For the text-containing cell, return its midpoint in [X, Y] coordinate format. 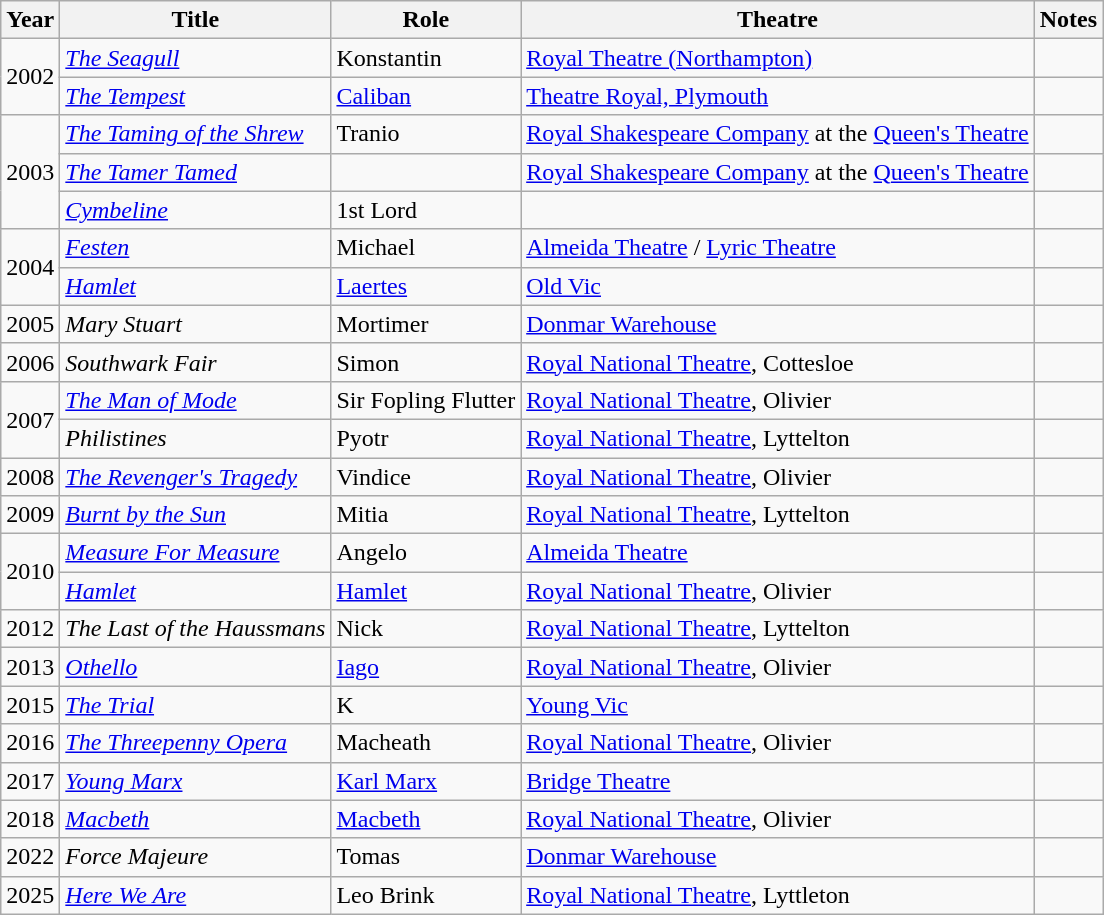
Laertes [426, 286]
2016 [30, 743]
Royal National Theatre, Lyttleton [778, 895]
Almeida Theatre / Lyric Theatre [778, 248]
Year [30, 20]
Notes [1068, 20]
2007 [30, 419]
Force Majeure [196, 857]
1st Lord [426, 210]
2006 [30, 362]
Royal Theatre (Northampton) [778, 58]
2015 [30, 705]
2004 [30, 267]
Konstantin [426, 58]
The Tamer Tamed [196, 172]
Iago [426, 667]
Nick [426, 629]
The Man of Mode [196, 400]
Michael [426, 248]
The Seagull [196, 58]
2018 [30, 819]
Leo Brink [426, 895]
Macheath [426, 743]
Angelo [426, 553]
2005 [30, 324]
Mortimer [426, 324]
Festen [196, 248]
Royal National Theatre, Cottesloe [778, 362]
2022 [30, 857]
Sir Fopling Flutter [426, 400]
K [426, 705]
Southwark Fair [196, 362]
Simon [426, 362]
Mary Stuart [196, 324]
The Last of the Haussmans [196, 629]
Cymbeline [196, 210]
The Trial [196, 705]
2025 [30, 895]
Tranio [426, 134]
Young Vic [778, 705]
Young Marx [196, 781]
The Revenger's Tragedy [196, 477]
2009 [30, 515]
Almeida Theatre [778, 553]
Bridge Theatre [778, 781]
Mitia [426, 515]
Tomas [426, 857]
The Tempest [196, 96]
2003 [30, 172]
Pyotr [426, 438]
Measure For Measure [196, 553]
Old Vic [778, 286]
Philistines [196, 438]
2017 [30, 781]
2008 [30, 477]
Title [196, 20]
The Threepenny Opera [196, 743]
2013 [30, 667]
2002 [30, 77]
Vindice [426, 477]
Role [426, 20]
Karl Marx [426, 781]
Othello [196, 667]
Here We Are [196, 895]
2012 [30, 629]
Burnt by the Sun [196, 515]
2010 [30, 572]
Caliban [426, 96]
Theatre [778, 20]
The Taming of the Shrew [196, 134]
Theatre Royal, Plymouth [778, 96]
